Return the [x, y] coordinate for the center point of the cell that contains the specified text.  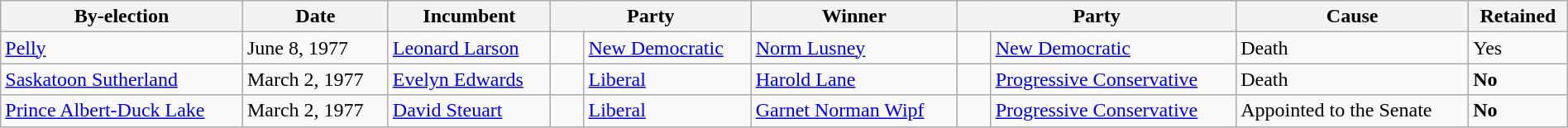
Garnet Norman Wipf [853, 111]
Leonard Larson [469, 48]
Norm Lusney [853, 48]
Appointed to the Senate [1353, 111]
Winner [853, 17]
Cause [1353, 17]
Harold Lane [853, 79]
June 8, 1977 [315, 48]
Yes [1518, 48]
Prince Albert-Duck Lake [122, 111]
Retained [1518, 17]
Saskatoon Sutherland [122, 79]
Evelyn Edwards [469, 79]
By-election [122, 17]
David Steuart [469, 111]
Incumbent [469, 17]
Pelly [122, 48]
Date [315, 17]
